Determine the (X, Y) coordinate at the center of the cell enclosing the given text.  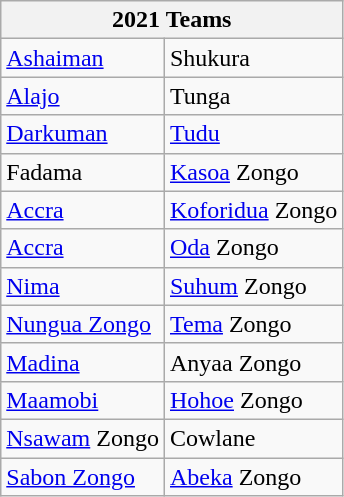
Tunga (253, 96)
Maamobi (83, 400)
Abeka Zongo (253, 477)
Suhum Zongo (253, 286)
Alajo (83, 96)
Koforidua Zongo (253, 210)
Cowlane (253, 438)
2021 Teams (172, 20)
Fadama (83, 172)
Darkuman (83, 134)
Sabon Zongo (83, 477)
Shukura (253, 58)
Hohoe Zongo (253, 400)
Oda Zongo (253, 248)
Madina (83, 362)
Ashaiman (83, 58)
Nima (83, 286)
Nsawam Zongo (83, 438)
Nungua Zongo (83, 324)
Anyaa Zongo (253, 362)
Kasoa Zongo (253, 172)
Tema Zongo (253, 324)
Tudu (253, 134)
